Return the (x, y) coordinate for the center point of the cell that contains the specified text.  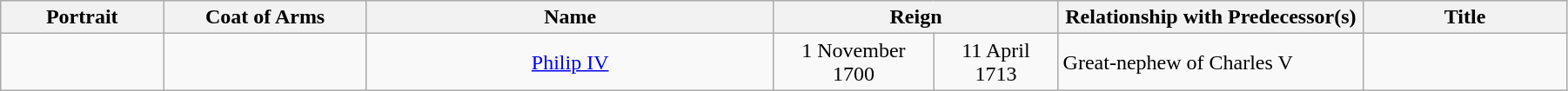
11 April 1713 (995, 62)
Title (1465, 17)
Coat of Arms (265, 17)
Portrait (82, 17)
Reign (915, 17)
Great-nephew of Charles V (1211, 62)
Name (569, 17)
Relationship with Predecessor(s) (1211, 17)
Philip IV (569, 62)
1 November 1700 (854, 62)
